Identify which cell holds the provided text, then report its [X, Y] central coordinate. 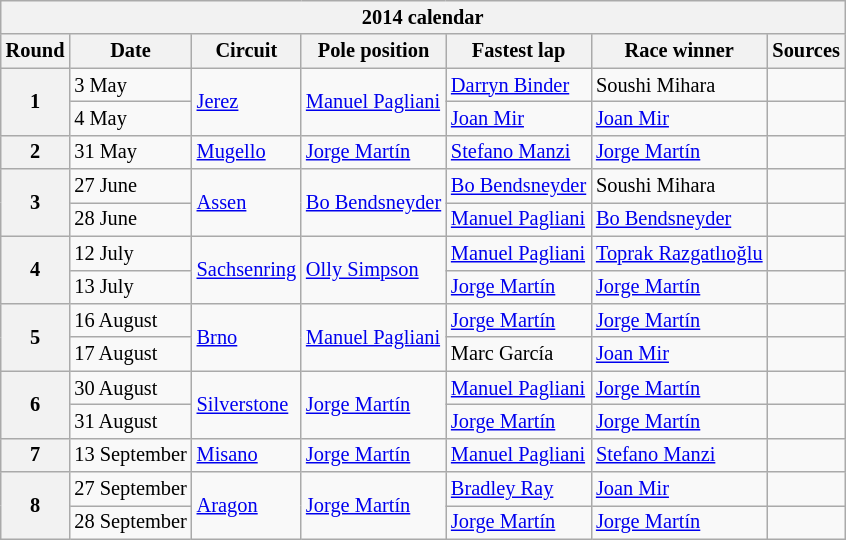
Race winner [679, 51]
16 August [130, 320]
Misano [246, 455]
2 [36, 152]
Olly Simpson [374, 270]
1 [36, 102]
4 May [130, 118]
Aragon [246, 506]
31 August [130, 421]
28 June [130, 219]
Brno [246, 336]
Marc García [518, 354]
13 September [130, 455]
Mugello [246, 152]
5 [36, 336]
8 [36, 506]
Circuit [246, 51]
2014 calendar [423, 17]
Bradley Ray [518, 489]
Fastest lap [518, 51]
Silverstone [246, 404]
Date [130, 51]
Sachsenring [246, 270]
13 July [130, 287]
Toprak Razgatlıoğlu [679, 253]
Round [36, 51]
27 June [130, 186]
7 [36, 455]
Jerez [246, 102]
Assen [246, 202]
Darryn Binder [518, 85]
31 May [130, 152]
6 [36, 404]
30 August [130, 388]
4 [36, 270]
Pole position [374, 51]
12 July [130, 253]
3 [36, 202]
17 August [130, 354]
3 May [130, 85]
28 September [130, 522]
Sources [806, 51]
27 September [130, 489]
